Return [X, Y] of the center of cell containing provided text 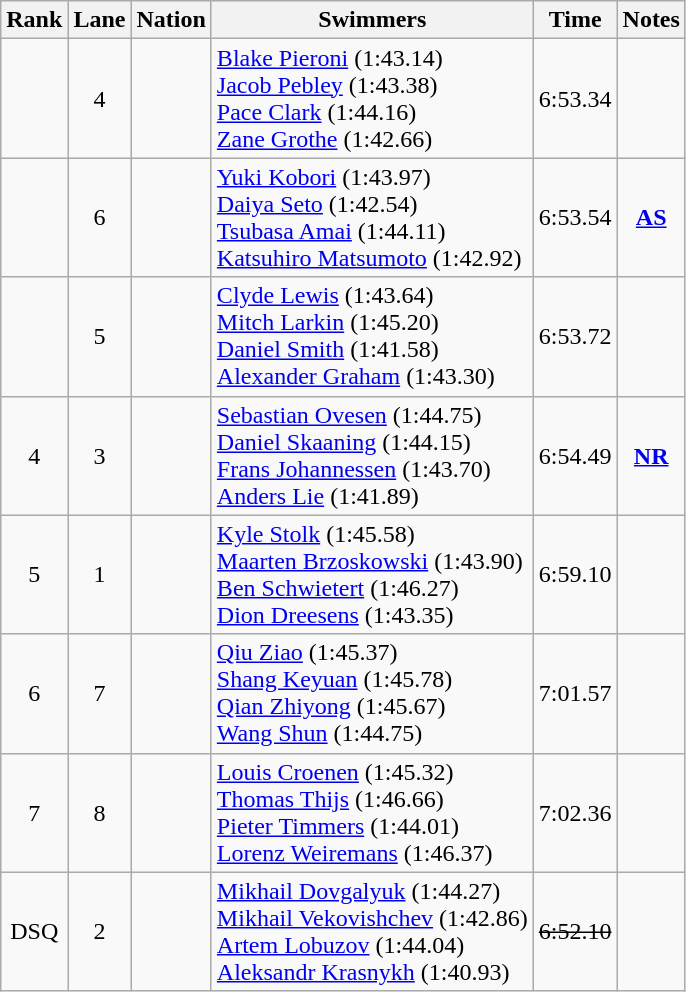
Swimmers [372, 20]
Nation [171, 20]
6:53.72 [575, 336]
7:02.36 [575, 812]
6:54.49 [575, 456]
Lane [100, 20]
Yuki Kobori (1:43.97)Daiya Seto (1:42.54)Tsubasa Amai (1:44.11)Katsuhiro Matsumoto (1:42.92) [372, 218]
Time [575, 20]
Notes [651, 20]
Louis Croenen (1:45.32)Thomas Thijs (1:46.66)Pieter Timmers (1:44.01)Lorenz Weiremans (1:46.37) [372, 812]
Mikhail Dovgalyuk (1:44.27)Mikhail Vekovishchev (1:42.86)Artem Lobuzov (1:44.04)Aleksandr Krasnykh (1:40.93) [372, 932]
AS [651, 218]
Clyde Lewis (1:43.64)Mitch Larkin (1:45.20)Daniel Smith (1:41.58)Alexander Graham (1:43.30) [372, 336]
DSQ [34, 932]
Sebastian Ovesen (1:44.75)Daniel Skaaning (1:44.15)Frans Johannessen (1:43.70)Anders Lie (1:41.89) [372, 456]
NR [651, 456]
1 [100, 574]
3 [100, 456]
Qiu Ziao (1:45.37)Shang Keyuan (1:45.78)Qian Zhiyong (1:45.67)Wang Shun (1:44.75) [372, 694]
Kyle Stolk (1:45.58)Maarten Brzoskowski (1:43.90)Ben Schwietert (1:46.27)Dion Dreesens (1:43.35) [372, 574]
Blake Pieroni (1:43.14)Jacob Pebley (1:43.38)Pace Clark (1:44.16)Zane Grothe (1:42.66) [372, 98]
6:53.54 [575, 218]
6:59.10 [575, 574]
7:01.57 [575, 694]
8 [100, 812]
2 [100, 932]
Rank [34, 20]
6:52.10 [575, 932]
6:53.34 [575, 98]
